For the text-containing cell, return its midpoint in [x, y] coordinate format. 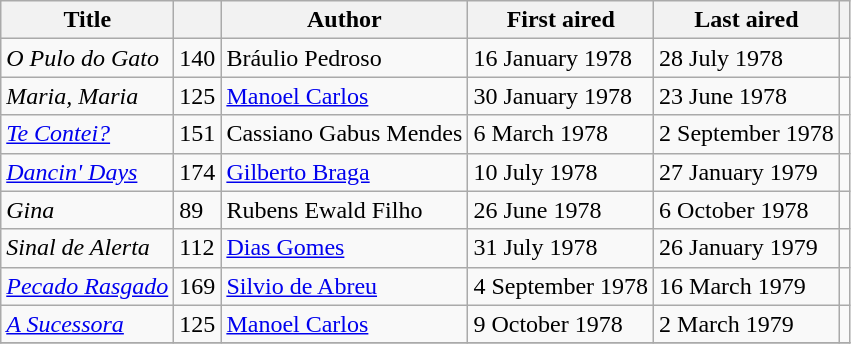
6 March 1978 [561, 134]
Gilberto Braga [344, 172]
169 [198, 286]
Author [344, 20]
28 July 1978 [747, 58]
Last aired [747, 20]
Rubens Ewald Filho [344, 210]
23 June 1978 [747, 96]
Bráulio Pedroso [344, 58]
4 September 1978 [561, 286]
26 January 1979 [747, 248]
2 March 1979 [747, 324]
140 [198, 58]
112 [198, 248]
Dancin' Days [88, 172]
27 January 1979 [747, 172]
Maria, Maria [88, 96]
31 July 1978 [561, 248]
16 January 1978 [561, 58]
151 [198, 134]
First aired [561, 20]
16 March 1979 [747, 286]
2 September 1978 [747, 134]
26 June 1978 [561, 210]
Title [88, 20]
Sinal de Alerta [88, 248]
89 [198, 210]
Gina [88, 210]
6 October 1978 [747, 210]
Silvio de Abreu [344, 286]
174 [198, 172]
10 July 1978 [561, 172]
A Sucessora [88, 324]
30 January 1978 [561, 96]
Dias Gomes [344, 248]
O Pulo do Gato [88, 58]
Cassiano Gabus Mendes [344, 134]
9 October 1978 [561, 324]
Te Contei? [88, 134]
Pecado Rasgado [88, 286]
